Pinpoint the cell where the given text exists, returning its (X, Y) midpoint coordinate. 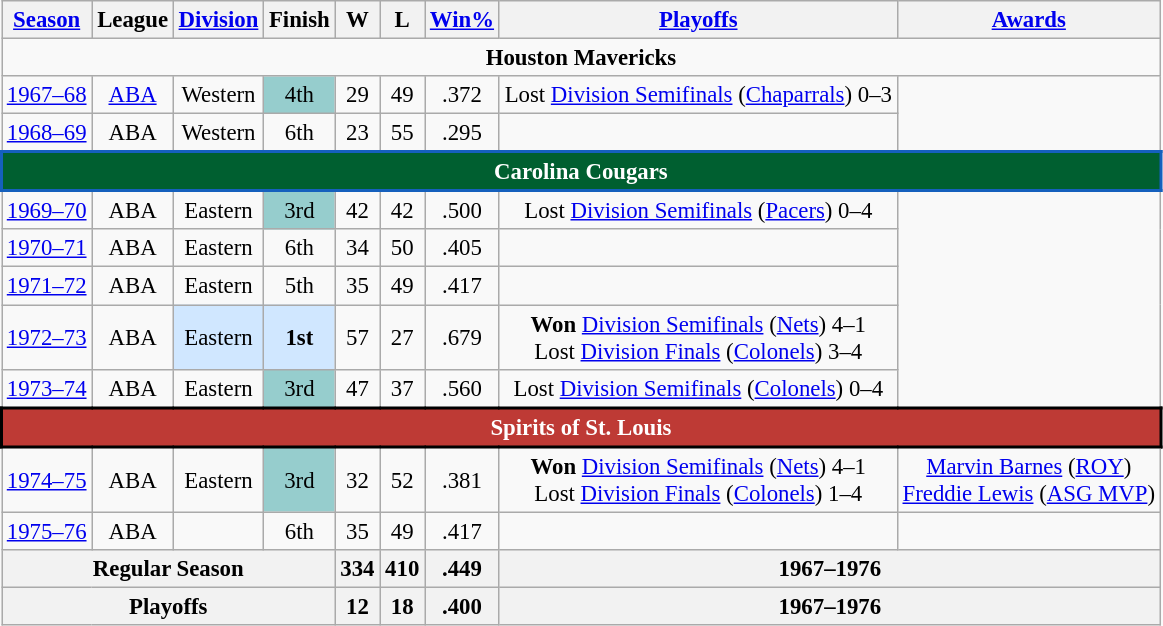
Awards (1028, 20)
1967–68 (47, 95)
.405 (462, 249)
.679 (462, 338)
1975–76 (47, 531)
Carolina Cougars (582, 172)
Win% (462, 20)
Marvin Barnes (ROY)Freddie Lewis (ASG MVP) (1028, 480)
Lost Division Semifinals (Chaparrals) 0–3 (698, 95)
.560 (462, 388)
1974–75 (47, 480)
Lost Division Semifinals (Pacers) 0–4 (698, 210)
1st (300, 338)
1972–73 (47, 338)
27 (402, 338)
.381 (462, 480)
1970–71 (47, 249)
23 (358, 133)
Spirits of St. Louis (582, 428)
52 (402, 480)
.500 (462, 210)
.295 (462, 133)
Division (218, 20)
Won Division Semifinals (Nets) 4–1Lost Division Finals (Colonels) 1–4 (698, 480)
50 (402, 249)
Season (47, 20)
12 (358, 606)
47 (358, 388)
1971–72 (47, 286)
.400 (462, 606)
57 (358, 338)
Won Division Semifinals (Nets) 4–1Lost Division Finals (Colonels) 3–4 (698, 338)
League (132, 20)
Finish (300, 20)
334 (358, 569)
Houston Mavericks (582, 58)
W (358, 20)
.449 (462, 569)
29 (358, 95)
L (402, 20)
34 (358, 249)
1968–69 (47, 133)
Lost Division Semifinals (Colonels) 0–4 (698, 388)
5th (300, 286)
4th (300, 95)
55 (402, 133)
.372 (462, 95)
18 (402, 606)
410 (402, 569)
1973–74 (47, 388)
1969–70 (47, 210)
32 (358, 480)
Regular Season (169, 569)
37 (402, 388)
